Extract the [X, Y] coordinate from the center of the cell holding the provided text.  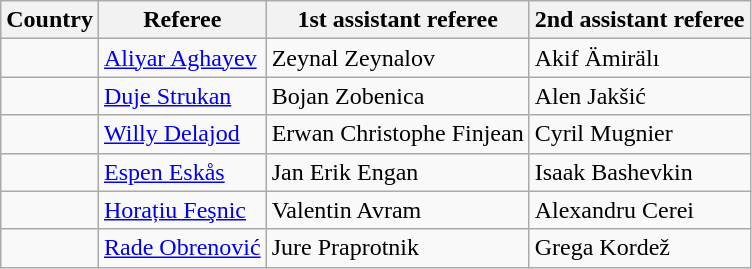
Isaak Bashevkin [640, 172]
Aliyar Aghayev [182, 58]
Valentin Avram [398, 210]
Jan Erik Engan [398, 172]
Akif Ämirälı [640, 58]
1st assistant referee [398, 20]
Referee [182, 20]
Alexandru Cerei [640, 210]
Horațiu Feşnic [182, 210]
Espen Eskås [182, 172]
Bojan Zobenica [398, 96]
Jure Praprotnik [398, 248]
Willy Delajod [182, 134]
Duje Strukan [182, 96]
Alen Jakšić [640, 96]
Cyril Mugnier [640, 134]
Grega Kordež [640, 248]
Country [50, 20]
Zeynal Zeynalov [398, 58]
2nd assistant referee [640, 20]
Rade Obrenović [182, 248]
Erwan Christophe Finjean [398, 134]
